Pinpoint the cell where the given text exists, returning its (x, y) midpoint coordinate. 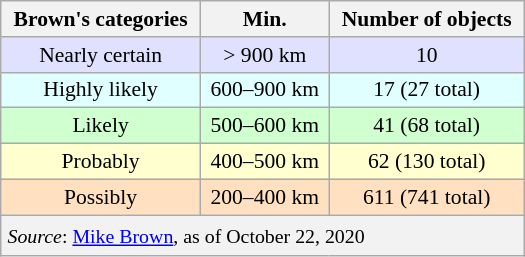
10 (426, 54)
62 (130 total) (426, 161)
611 (741 total) (426, 197)
Number of objects (426, 19)
Possibly (101, 197)
200–400 km (264, 197)
Probably (101, 161)
600–900 km (264, 90)
Brown's categories (101, 19)
> 900 km (264, 54)
41 (68 total) (426, 126)
Min. (264, 19)
Source: Mike Brown, as of October 22, 2020 (263, 234)
Nearly certain (101, 54)
500–600 km (264, 126)
Likely (101, 126)
Highly likely (101, 90)
17 (27 total) (426, 90)
400–500 km (264, 161)
